For the text-containing cell, return its midpoint in [x, y] coordinate format. 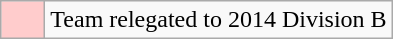
Team relegated to 2014 Division B [218, 20]
